Pinpoint the cell where the given text exists, returning its (X, Y) midpoint coordinate. 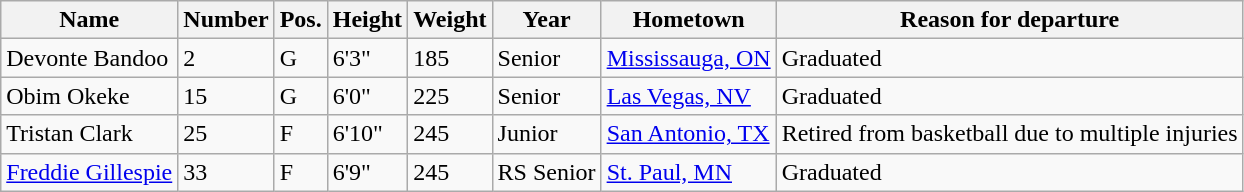
Pos. (300, 20)
6'0" (367, 96)
2 (226, 58)
Devonte Bandoo (90, 58)
Weight (450, 20)
225 (450, 96)
185 (450, 58)
Number (226, 20)
6'3" (367, 58)
Junior (546, 134)
15 (226, 96)
25 (226, 134)
Mississauga, ON (688, 58)
Hometown (688, 20)
Year (546, 20)
Name (90, 20)
RS Senior (546, 172)
Freddie Gillespie (90, 172)
St. Paul, MN (688, 172)
33 (226, 172)
Tristan Clark (90, 134)
Obim Okeke (90, 96)
Reason for departure (1010, 20)
Las Vegas, NV (688, 96)
6'10" (367, 134)
San Antonio, TX (688, 134)
6'9" (367, 172)
Height (367, 20)
Retired from basketball due to multiple injuries (1010, 134)
